Search for the cell housing the specified text and yield its [X, Y] center coordinate. 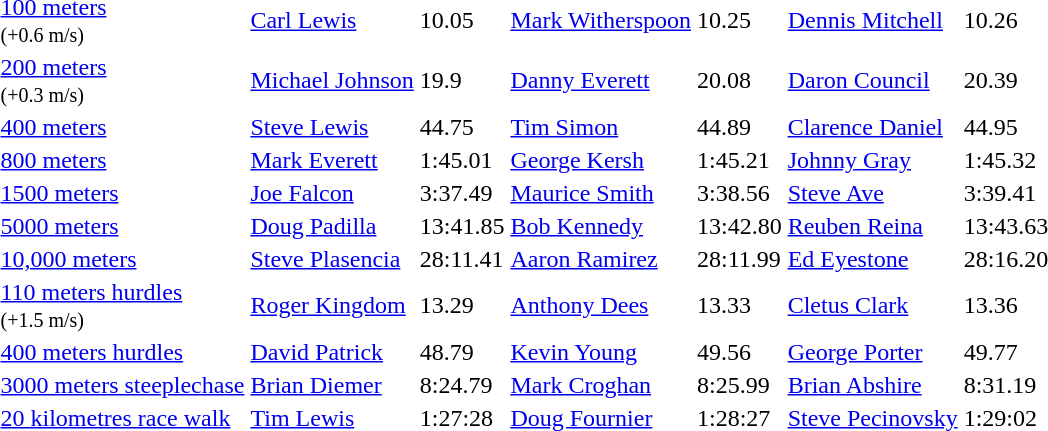
28:11.99 [739, 259]
Doug Padilla [332, 226]
David Patrick [332, 352]
Maurice Smith [601, 193]
8:25.99 [739, 385]
3:38.56 [739, 193]
Clarence Daniel [872, 127]
8:24.79 [462, 385]
Tim Simon [601, 127]
Ed Eyestone [872, 259]
20.08 [739, 80]
13:41.85 [462, 226]
Brian Abshire [872, 385]
13:42.80 [739, 226]
Cletus Clark [872, 306]
Steve Ave [872, 193]
Danny Everett [601, 80]
Kevin Young [601, 352]
3:37.49 [462, 193]
Joe Falcon [332, 193]
13.33 [739, 306]
49.56 [739, 352]
48.79 [462, 352]
Steve Lewis [332, 127]
Reuben Reina [872, 226]
Bob Kennedy [601, 226]
1:45.01 [462, 160]
19.9 [462, 80]
Anthony Dees [601, 306]
1:45.21 [739, 160]
George Kersh [601, 160]
13.29 [462, 306]
Daron Council [872, 80]
Mark Everett [332, 160]
Johnny Gray [872, 160]
George Porter [872, 352]
Aaron Ramirez [601, 259]
Michael Johnson [332, 80]
44.75 [462, 127]
Brian Diemer [332, 385]
Roger Kingdom [332, 306]
Mark Croghan [601, 385]
Steve Plasencia [332, 259]
44.89 [739, 127]
28:11.41 [462, 259]
